Scan for the cell matching the given text and deliver its [X, Y] coordinate at center. 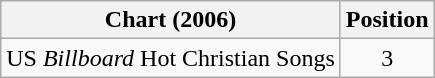
US Billboard Hot Christian Songs [171, 58]
Chart (2006) [171, 20]
Position [387, 20]
3 [387, 58]
